Identify which cell holds the provided text, then report its (X, Y) central coordinate. 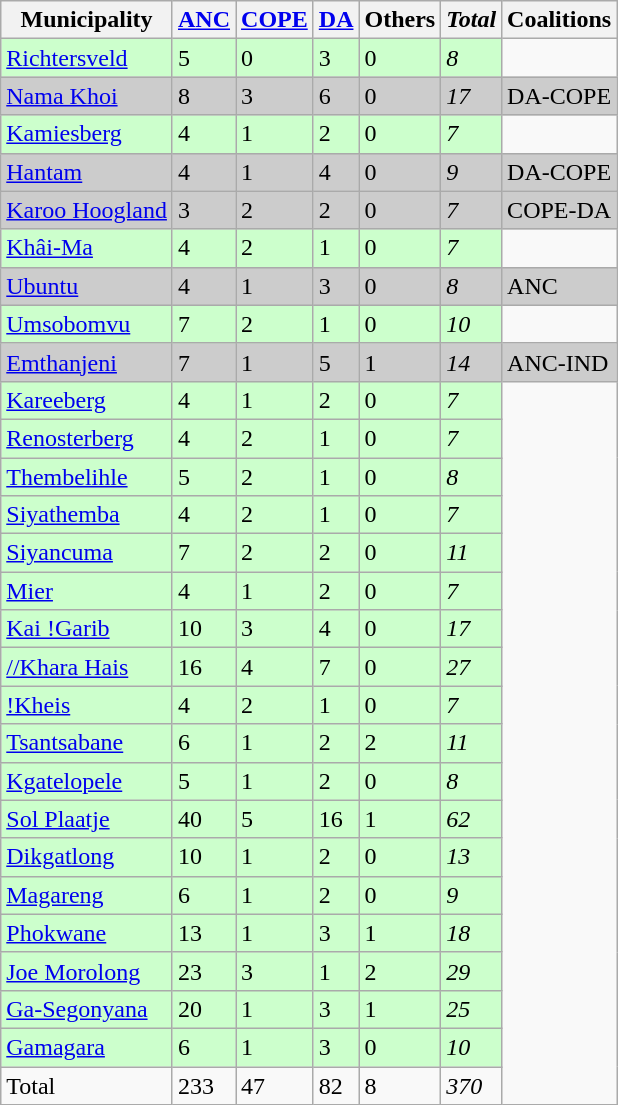
23 (204, 971)
//Khara Hais (87, 667)
Kgatelopele (87, 781)
Hantam (87, 172)
COPE-DA (560, 210)
82 (336, 1085)
14 (472, 362)
Nama Khoi (87, 96)
Joe Morolong (87, 971)
20 (204, 1009)
Magareng (87, 895)
Municipality (87, 20)
DA (336, 20)
Tsantsabane (87, 743)
27 (472, 667)
Siyathemba (87, 515)
Ubuntu (87, 286)
Others (400, 20)
Ga-Segonyana (87, 1009)
233 (204, 1085)
47 (275, 1085)
40 (204, 819)
Kamiesberg (87, 134)
!Kheis (87, 705)
Kareeberg (87, 400)
Emthanjeni (87, 362)
18 (472, 933)
Sol Plaatje (87, 819)
Umsobomvu (87, 324)
Renosterberg (87, 438)
29 (472, 971)
Mier (87, 591)
Gamagara (87, 1047)
Khâi-Ma (87, 248)
62 (472, 819)
370 (472, 1085)
Thembelihle (87, 477)
Karoo Hoogland (87, 210)
Richtersveld (87, 58)
Dikgatlong (87, 857)
Siyancuma (87, 553)
Kai !Garib (87, 629)
25 (472, 1009)
ANC-IND (560, 362)
Coalitions (560, 20)
Phokwane (87, 933)
COPE (275, 20)
